Detect which cell encompasses the target text, then output its [x, y] center coordinate. 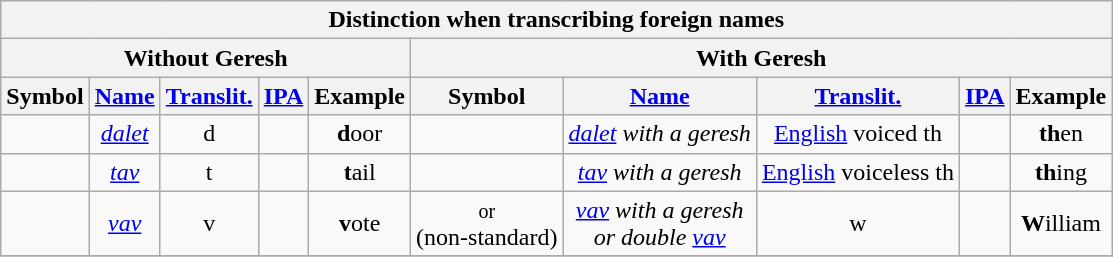
thing [1061, 172]
William [1061, 224]
With Geresh [762, 58]
then [1061, 134]
Without Geresh [206, 58]
English voiceless th [858, 172]
w [858, 224]
dalet with a geresh [660, 134]
English voiced th [858, 134]
dalet [124, 134]
vav [124, 224]
Distinction when transcribing foreign names [556, 20]
vav with a geresh or double vav [660, 224]
tav with a geresh [660, 172]
v [209, 224]
tav [124, 172]
d [209, 134]
tail [360, 172]
vote [360, 224]
door [360, 134]
t [209, 172]
or (non-standard) [487, 224]
